Provide the (X, Y) coordinate of the cell's center where the given text is located.  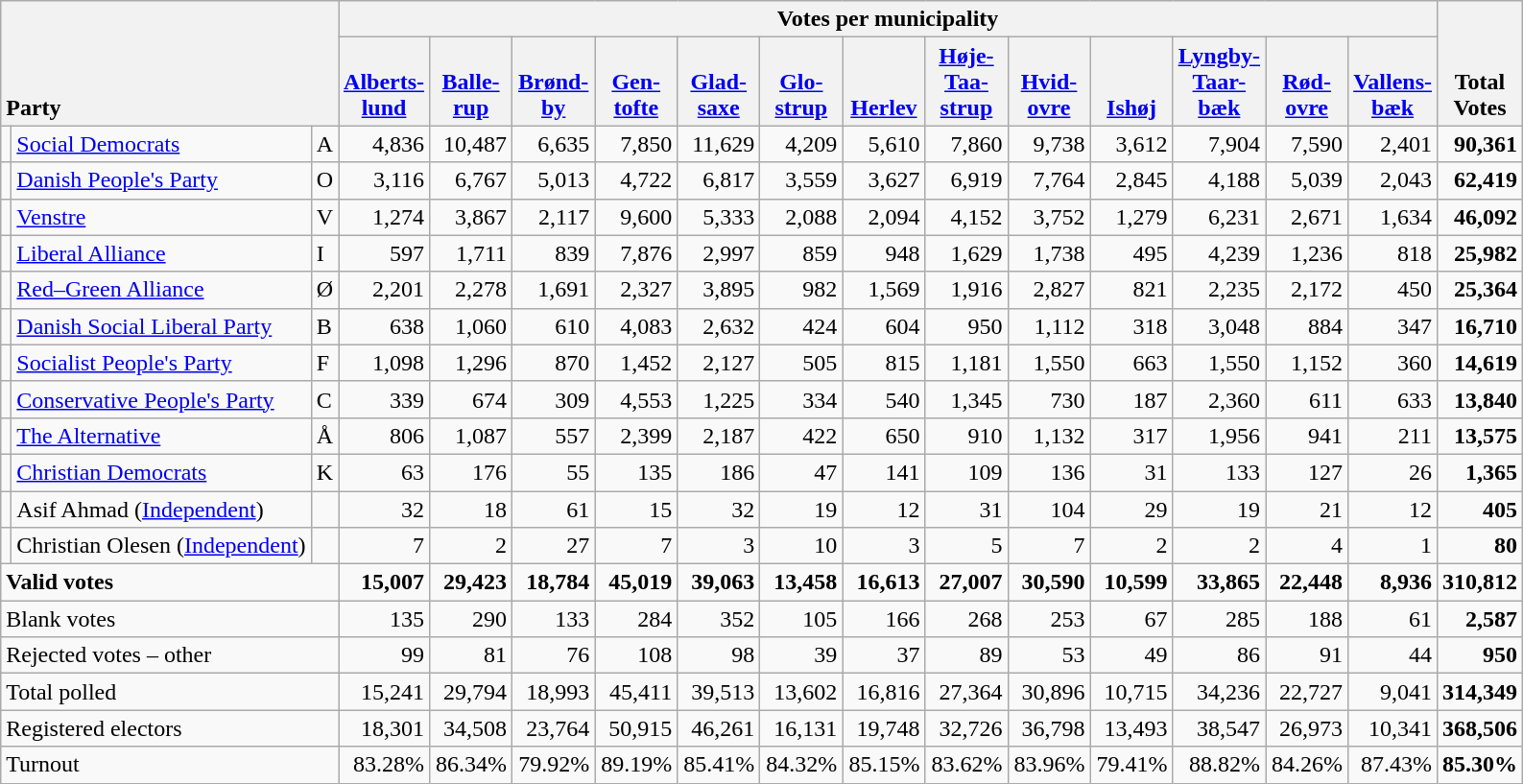
29,794 (471, 692)
3,612 (1131, 144)
1,711 (471, 253)
1,365 (1480, 472)
4,239 (1219, 253)
Brønd- by (554, 82)
2,172 (1307, 290)
188 (1307, 619)
29 (1131, 510)
818 (1393, 253)
5,039 (1307, 180)
27,007 (966, 582)
1,738 (1049, 253)
1,691 (554, 290)
2,235 (1219, 290)
37 (884, 655)
26,973 (1307, 728)
884 (1307, 326)
Høje- Taa- strup (966, 82)
821 (1131, 290)
105 (801, 619)
13,602 (801, 692)
C (324, 399)
16,131 (801, 728)
284 (636, 619)
53 (1049, 655)
19,748 (884, 728)
2,327 (636, 290)
317 (1131, 436)
80 (1480, 546)
10,487 (471, 144)
84.32% (801, 765)
5,333 (719, 217)
10,599 (1131, 582)
2,043 (1393, 180)
633 (1393, 399)
2,632 (719, 326)
50,915 (636, 728)
166 (884, 619)
38,547 (1219, 728)
1,181 (966, 363)
136 (1049, 472)
91 (1307, 655)
Total Votes (1480, 63)
Glo- strup (801, 82)
B (324, 326)
2,187 (719, 436)
610 (554, 326)
2,399 (636, 436)
39,063 (719, 582)
3,627 (884, 180)
339 (384, 399)
63 (384, 472)
18,301 (384, 728)
88.82% (1219, 765)
4,209 (801, 144)
The Alternative (161, 436)
62,419 (1480, 180)
334 (801, 399)
Herlev (884, 82)
86 (1219, 655)
25,364 (1480, 290)
46,261 (719, 728)
815 (884, 363)
268 (966, 619)
1,152 (1307, 363)
Christian Olesen (Independent) (161, 546)
O (324, 180)
948 (884, 253)
Balle- rup (471, 82)
4,188 (1219, 180)
11,629 (719, 144)
1,098 (384, 363)
6,635 (554, 144)
450 (1393, 290)
86.34% (471, 765)
99 (384, 655)
211 (1393, 436)
3,116 (384, 180)
79.92% (554, 765)
22,727 (1307, 692)
1,452 (636, 363)
604 (884, 326)
309 (554, 399)
26 (1393, 472)
Venstre (161, 217)
176 (471, 472)
Danish People's Party (161, 180)
7,876 (636, 253)
9,738 (1049, 144)
15,007 (384, 582)
982 (801, 290)
2,127 (719, 363)
67 (1131, 619)
2,587 (1480, 619)
87.43% (1393, 765)
3,559 (801, 180)
859 (801, 253)
1,279 (1131, 217)
5 (966, 546)
Total polled (170, 692)
1,345 (966, 399)
1,225 (719, 399)
806 (384, 436)
85.41% (719, 765)
Rejected votes – other (170, 655)
21 (1307, 510)
45,411 (636, 692)
46,092 (1480, 217)
Turnout (170, 765)
13,840 (1480, 399)
7,764 (1049, 180)
18 (471, 510)
6,767 (471, 180)
Ø (324, 290)
Å (324, 436)
4,836 (384, 144)
45,019 (636, 582)
18,784 (554, 582)
7,860 (966, 144)
10,341 (1393, 728)
23,764 (554, 728)
2,201 (384, 290)
Liberal Alliance (161, 253)
10 (801, 546)
76 (554, 655)
505 (801, 363)
34,236 (1219, 692)
108 (636, 655)
1,916 (966, 290)
870 (554, 363)
Christian Democrats (161, 472)
1,629 (966, 253)
360 (1393, 363)
Social Democrats (161, 144)
2,088 (801, 217)
Alberts- lund (384, 82)
Vallens- bæk (1393, 82)
6,919 (966, 180)
F (324, 363)
2,845 (1131, 180)
85.30% (1480, 765)
33,865 (1219, 582)
1,060 (471, 326)
9,600 (636, 217)
663 (1131, 363)
187 (1131, 399)
16,613 (884, 582)
K (324, 472)
424 (801, 326)
39 (801, 655)
16,816 (884, 692)
2,117 (554, 217)
3,895 (719, 290)
253 (1049, 619)
90,361 (1480, 144)
141 (884, 472)
55 (554, 472)
2,094 (884, 217)
I (324, 253)
1,274 (384, 217)
318 (1131, 326)
84.26% (1307, 765)
Votes per municipality (889, 19)
3,048 (1219, 326)
3,867 (471, 217)
6,231 (1219, 217)
Conservative People's Party (161, 399)
109 (966, 472)
352 (719, 619)
2,671 (1307, 217)
13,458 (801, 582)
1,112 (1049, 326)
83.62% (966, 765)
4,553 (636, 399)
910 (966, 436)
15 (636, 510)
Red–Green Alliance (161, 290)
47 (801, 472)
Party (170, 63)
285 (1219, 619)
2,278 (471, 290)
5,610 (884, 144)
2,827 (1049, 290)
Glad- saxe (719, 82)
4,722 (636, 180)
405 (1480, 510)
4,083 (636, 326)
1,296 (471, 363)
29,423 (471, 582)
Danish Social Liberal Party (161, 326)
1,087 (471, 436)
127 (1307, 472)
5,013 (554, 180)
13,493 (1131, 728)
36,798 (1049, 728)
8,936 (1393, 582)
Rød- ovre (1307, 82)
18,993 (554, 692)
30,896 (1049, 692)
1,236 (1307, 253)
Blank votes (170, 619)
597 (384, 253)
347 (1393, 326)
89.19% (636, 765)
1,569 (884, 290)
27,364 (966, 692)
83.28% (384, 765)
Hvid- ovre (1049, 82)
1,132 (1049, 436)
39,513 (719, 692)
839 (554, 253)
4,152 (966, 217)
81 (471, 655)
3,752 (1049, 217)
Valid votes (170, 582)
Asif Ahmad (Independent) (161, 510)
Lyngby- Taar- bæk (1219, 82)
14,619 (1480, 363)
7,904 (1219, 144)
13,575 (1480, 436)
314,349 (1480, 692)
10,715 (1131, 692)
1,634 (1393, 217)
1,956 (1219, 436)
49 (1131, 655)
2,997 (719, 253)
540 (884, 399)
104 (1049, 510)
34,508 (471, 728)
Registered electors (170, 728)
V (324, 217)
44 (1393, 655)
A (324, 144)
7,590 (1307, 144)
422 (801, 436)
2,360 (1219, 399)
674 (471, 399)
7,850 (636, 144)
290 (471, 619)
Socialist People's Party (161, 363)
30,590 (1049, 582)
1 (1393, 546)
368,506 (1480, 728)
Gen- tofte (636, 82)
Ishøj (1131, 82)
310,812 (1480, 582)
611 (1307, 399)
27 (554, 546)
941 (1307, 436)
2,401 (1393, 144)
638 (384, 326)
15,241 (384, 692)
730 (1049, 399)
4 (1307, 546)
6,817 (719, 180)
16,710 (1480, 326)
79.41% (1131, 765)
495 (1131, 253)
186 (719, 472)
89 (966, 655)
22,448 (1307, 582)
25,982 (1480, 253)
9,041 (1393, 692)
83.96% (1049, 765)
98 (719, 655)
32,726 (966, 728)
557 (554, 436)
85.15% (884, 765)
650 (884, 436)
